Find where the given text appears and provide that cell's center as (X, Y) coordinate. 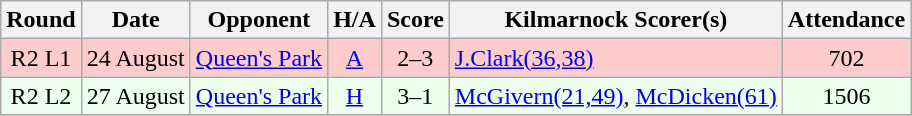
Round (41, 20)
McGivern(21,49), McDicken(61) (616, 96)
Score (415, 20)
Opponent (258, 20)
27 August (136, 96)
R2 L2 (41, 96)
24 August (136, 58)
H (355, 96)
R2 L1 (41, 58)
Attendance (846, 20)
Kilmarnock Scorer(s) (616, 20)
3–1 (415, 96)
Date (136, 20)
J.Clark(36,38) (616, 58)
H/A (355, 20)
1506 (846, 96)
A (355, 58)
702 (846, 58)
2–3 (415, 58)
